Return (X, Y) of the center of cell containing provided text 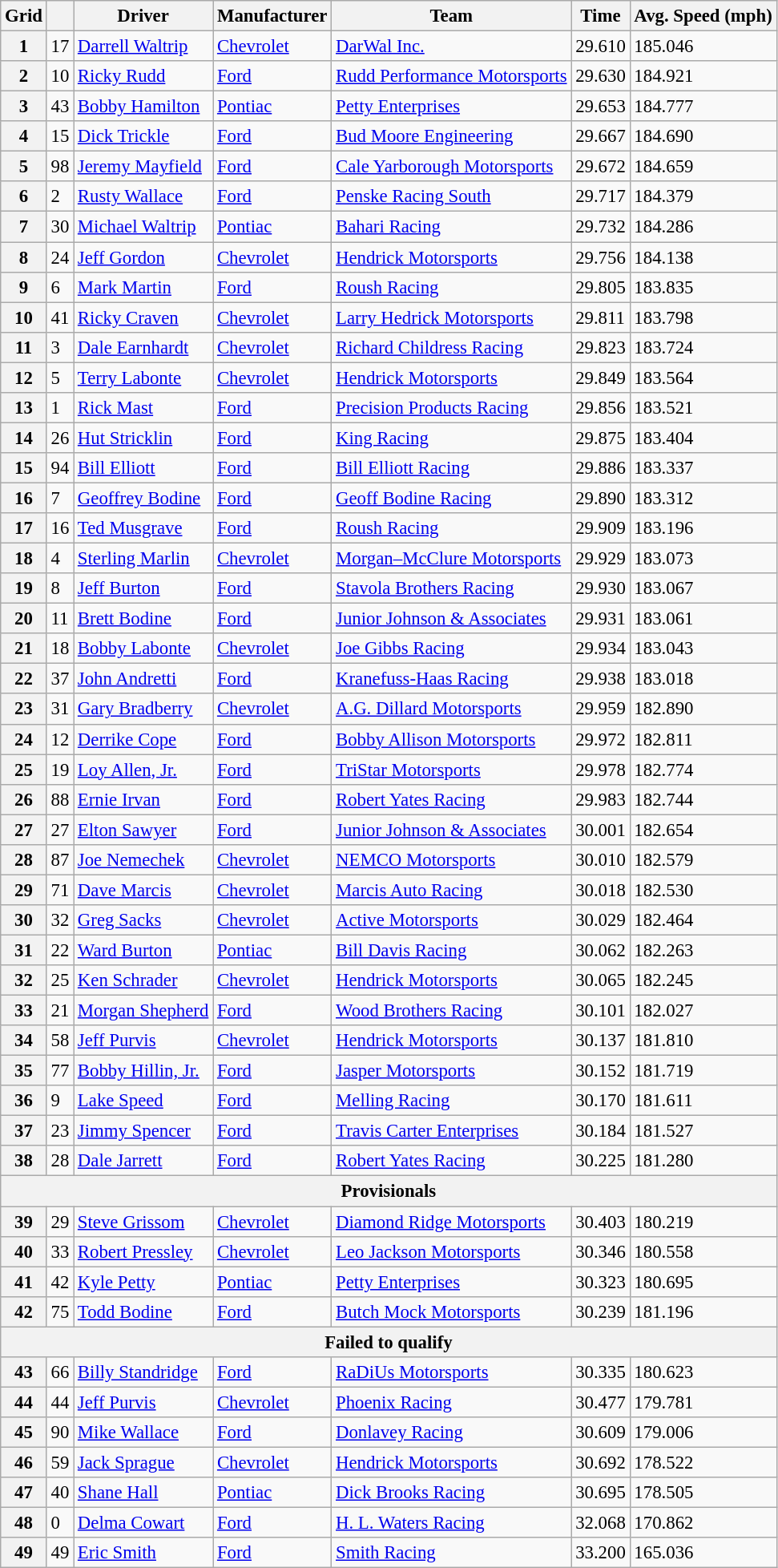
34 (24, 1041)
184.690 (703, 136)
Active Motorsports (452, 920)
30.335 (601, 1372)
Delma Cowart (143, 1523)
184.659 (703, 167)
185.046 (703, 46)
30.477 (601, 1402)
30.152 (601, 1071)
Grid (24, 16)
71 (59, 890)
Rudd Performance Motorsports (452, 76)
Ricky Rudd (143, 76)
Melling Racing (452, 1101)
Kyle Petty (143, 1282)
Greg Sacks (143, 920)
Ernie Irvan (143, 799)
180.558 (703, 1251)
182.263 (703, 950)
183.073 (703, 559)
Morgan–McClure Motorsports (452, 559)
Morgan Shepherd (143, 1011)
180.219 (703, 1222)
Dale Jarrett (143, 1162)
Bill Elliott Racing (452, 468)
184.286 (703, 227)
30.239 (601, 1311)
182.654 (703, 830)
47 (24, 1493)
30.062 (601, 950)
DarWal Inc. (452, 46)
29.934 (601, 649)
181.810 (703, 1041)
45 (24, 1433)
181.196 (703, 1311)
John Andretti (143, 679)
183.564 (703, 378)
183.724 (703, 347)
King Racing (452, 438)
29.929 (601, 559)
30.029 (601, 920)
178.522 (703, 1462)
180.623 (703, 1372)
Brett Bodine (143, 619)
30.137 (601, 1041)
Wood Brothers Racing (452, 1011)
Geoffrey Bodine (143, 498)
29.856 (601, 408)
29.630 (601, 76)
Larry Hedrick Motorsports (452, 317)
0 (59, 1523)
182.744 (703, 799)
90 (59, 1433)
181.280 (703, 1162)
Cale Yarborough Motorsports (452, 167)
179.006 (703, 1433)
30.170 (601, 1101)
182.530 (703, 890)
29.849 (601, 378)
30.065 (601, 980)
183.061 (703, 619)
Failed to qualify (389, 1342)
29.756 (601, 257)
29.930 (601, 588)
183.798 (703, 317)
98 (59, 167)
Geoff Bodine Racing (452, 498)
183.404 (703, 438)
183.337 (703, 468)
Jimmy Spencer (143, 1131)
Team (452, 16)
Diamond Ridge Motorsports (452, 1222)
184.379 (703, 196)
46 (24, 1462)
Ted Musgrave (143, 528)
32.068 (601, 1523)
179.781 (703, 1402)
Joe Nemechek (143, 860)
Butch Mock Motorsports (452, 1311)
Richard Childress Racing (452, 347)
66 (59, 1372)
184.138 (703, 257)
Ricky Craven (143, 317)
Dick Trickle (143, 136)
38 (24, 1162)
59 (59, 1462)
Terry Labonte (143, 378)
183.521 (703, 408)
29.667 (601, 136)
Avg. Speed (mph) (703, 16)
Rusty Wallace (143, 196)
183.312 (703, 498)
30.018 (601, 890)
Steve Grissom (143, 1222)
183.018 (703, 679)
Dave Marcis (143, 890)
Joe Gibbs Racing (452, 649)
29.823 (601, 347)
Darrell Waltrip (143, 46)
170.862 (703, 1523)
Manufacturer (272, 16)
29.886 (601, 468)
181.527 (703, 1131)
29.959 (601, 709)
29.653 (601, 107)
29.931 (601, 619)
Shane Hall (143, 1493)
Dick Brooks Racing (452, 1493)
36 (24, 1101)
183.835 (703, 287)
29.672 (601, 167)
183.067 (703, 588)
Mike Wallace (143, 1433)
Bobby Hamilton (143, 107)
182.579 (703, 860)
39 (24, 1222)
Sterling Marlin (143, 559)
Hut Stricklin (143, 438)
29.805 (601, 287)
Jasper Motorsports (452, 1071)
Elton Sawyer (143, 830)
Kranefuss-Haas Racing (452, 679)
Bill Davis Racing (452, 950)
165.036 (703, 1553)
30.403 (601, 1222)
Jeremy Mayfield (143, 167)
29.938 (601, 679)
30.346 (601, 1251)
Bobby Labonte (143, 649)
29.890 (601, 498)
20 (24, 619)
Phoenix Racing (452, 1402)
Stavola Brothers Racing (452, 588)
30.101 (601, 1011)
Dale Earnhardt (143, 347)
29.717 (601, 196)
48 (24, 1523)
NEMCO Motorsports (452, 860)
Robert Pressley (143, 1251)
181.611 (703, 1101)
Lake Speed (143, 1101)
Bobby Allison Motorsports (452, 739)
29.732 (601, 227)
182.890 (703, 709)
182.774 (703, 770)
Bobby Hillin, Jr. (143, 1071)
Leo Jackson Motorsports (452, 1251)
182.464 (703, 920)
Gary Bradberry (143, 709)
33.200 (601, 1553)
29.875 (601, 438)
TriStar Motorsports (452, 770)
Provisionals (389, 1191)
Smith Racing (452, 1553)
88 (59, 799)
30.225 (601, 1162)
Marcis Auto Racing (452, 890)
182.811 (703, 739)
30.692 (601, 1462)
Time (601, 16)
Ward Burton (143, 950)
Billy Standridge (143, 1372)
A.G. Dillard Motorsports (452, 709)
184.921 (703, 76)
Mark Martin (143, 287)
H. L. Waters Racing (452, 1523)
Bud Moore Engineering (452, 136)
30.001 (601, 830)
Jack Sprague (143, 1462)
13 (24, 408)
58 (59, 1041)
183.196 (703, 528)
178.505 (703, 1493)
Precision Products Racing (452, 408)
Eric Smith (143, 1553)
Donlavey Racing (452, 1433)
Ken Schrader (143, 980)
14 (24, 438)
Travis Carter Enterprises (452, 1131)
Penske Racing South (452, 196)
Derrike Cope (143, 739)
Michael Waltrip (143, 227)
180.695 (703, 1282)
30.184 (601, 1131)
29.811 (601, 317)
182.245 (703, 980)
30.010 (601, 860)
75 (59, 1311)
29.983 (601, 799)
94 (59, 468)
181.719 (703, 1071)
Bahari Racing (452, 227)
30.609 (601, 1433)
77 (59, 1071)
183.043 (703, 649)
182.027 (703, 1011)
Bill Elliott (143, 468)
Jeff Gordon (143, 257)
30.695 (601, 1493)
Driver (143, 16)
184.777 (703, 107)
30.323 (601, 1282)
RaDiUs Motorsports (452, 1372)
29.978 (601, 770)
Loy Allen, Jr. (143, 770)
29.610 (601, 46)
29.909 (601, 528)
Todd Bodine (143, 1311)
Jeff Burton (143, 588)
Rick Mast (143, 408)
87 (59, 860)
29.972 (601, 739)
35 (24, 1071)
